Determine the (X, Y) coordinate at the center of the cell enclosing the given text.  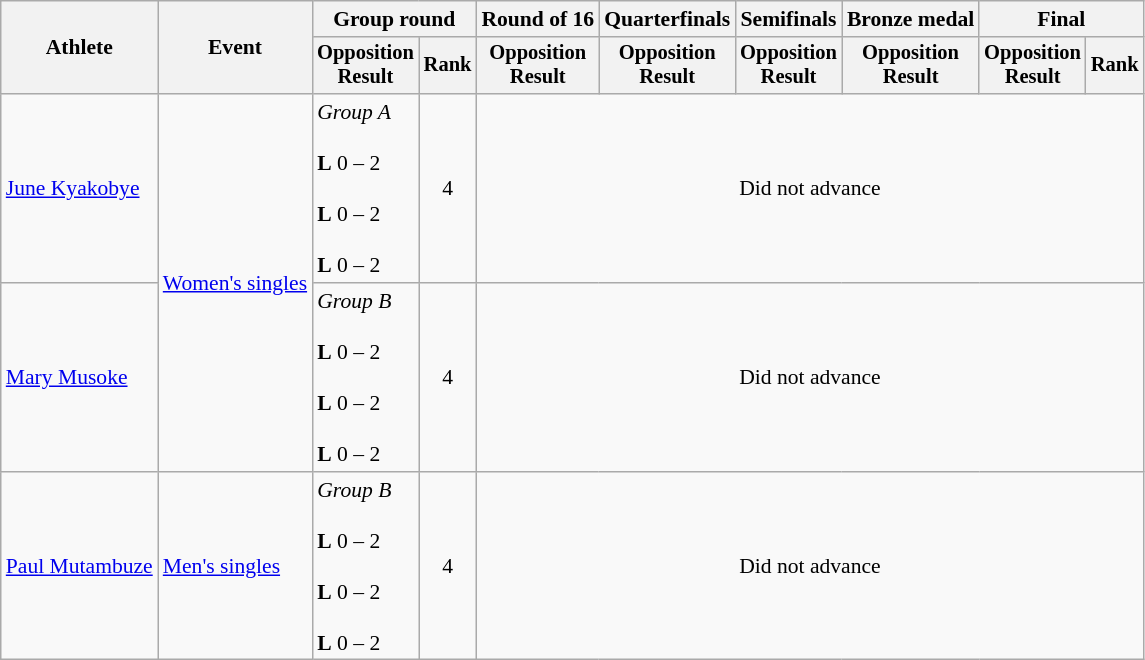
Round of 16 (538, 19)
Athlete (80, 48)
Final (1061, 19)
Group AL 0 – 2L 0 – 2L 0 – 2 (366, 188)
Quarterfinals (667, 19)
Event (235, 48)
Semifinals (788, 19)
Mary Musoke (80, 378)
Group round (394, 19)
Bronze medal (910, 19)
June Kyakobye (80, 188)
Women's singles (235, 282)
Group BL 0 – 2L 0 – 2L 0 – 2 (366, 378)
